Pinpoint the cell where the given text exists, returning its (x, y) midpoint coordinate. 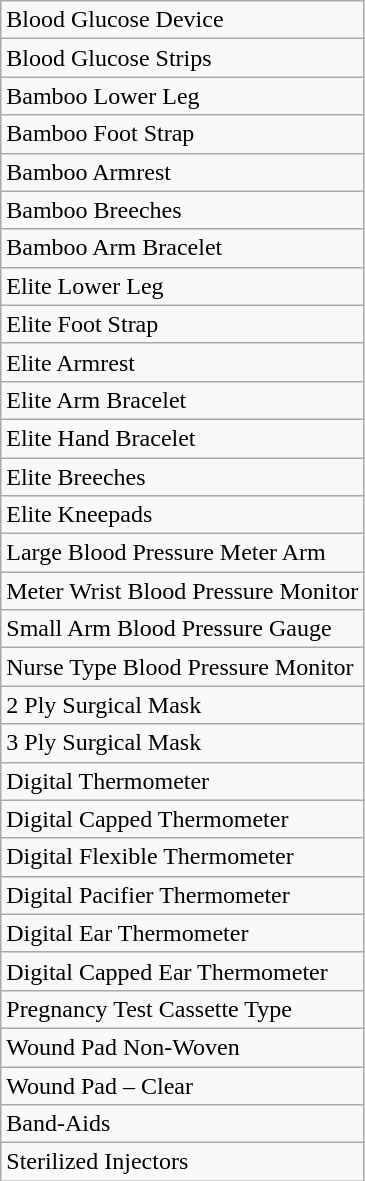
Meter Wrist Blood Pressure Monitor (182, 591)
Elite Armrest (182, 362)
Elite Breeches (182, 477)
Small Arm Blood Pressure Gauge (182, 629)
Bamboo Arm Bracelet (182, 248)
Elite Hand Bracelet (182, 438)
Large Blood Pressure Meter Arm (182, 553)
3 Ply Surgical Mask (182, 743)
Nurse Type Blood Pressure Monitor (182, 667)
Sterilized Injectors (182, 1162)
Blood Glucose Strips (182, 58)
Digital Flexible Thermometer (182, 857)
Elite Kneepads (182, 515)
Wound Pad Non-Woven (182, 1047)
Pregnancy Test Cassette Type (182, 1009)
Elite Foot Strap (182, 324)
Bamboo Lower Leg (182, 96)
2 Ply Surgical Mask (182, 705)
Band-Aids (182, 1124)
Bamboo Armrest (182, 172)
Digital Capped Thermometer (182, 819)
Wound Pad – Clear (182, 1085)
Elite Lower Leg (182, 286)
Blood Glucose Device (182, 20)
Digital Ear Thermometer (182, 933)
Digital Thermometer (182, 781)
Digital Capped Ear Thermometer (182, 971)
Bamboo Breeches (182, 210)
Elite Arm Bracelet (182, 400)
Digital Pacifier Thermometer (182, 895)
Bamboo Foot Strap (182, 134)
